Detect which cell encompasses the target text, then output its (x, y) center coordinate. 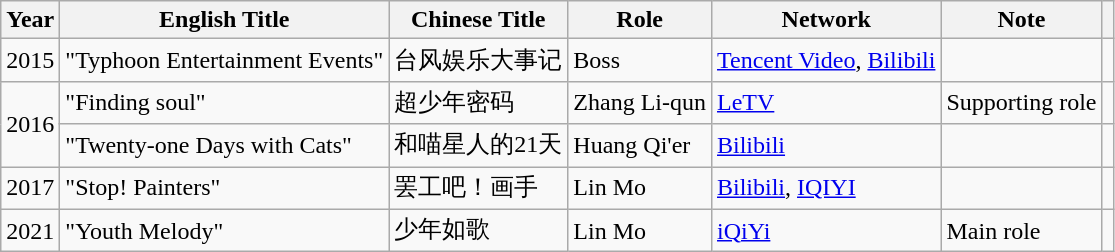
少年如歌 (478, 230)
"Stop! Painters" (224, 188)
Boss (640, 60)
Bilibili, IQIYI (826, 188)
Zhang Li-qun (640, 102)
Note (1022, 20)
和喵星人的21天 (478, 146)
台风娱乐大事记 (478, 60)
2017 (30, 188)
Tencent Video, Bilibili (826, 60)
Main role (1022, 230)
Chinese Title (478, 20)
罢工吧！画手 (478, 188)
2021 (30, 230)
Huang Qi'er (640, 146)
2015 (30, 60)
Year (30, 20)
Supporting role (1022, 102)
"Finding soul" (224, 102)
"Twenty-one Days with Cats" (224, 146)
LeTV (826, 102)
"Youth Melody" (224, 230)
Network (826, 20)
Role (640, 20)
"Typhoon Entertainment Events" (224, 60)
English Title (224, 20)
超少年密码 (478, 102)
2016 (30, 124)
iQiYi (826, 230)
Bilibili (826, 146)
